Return the [X, Y] coordinate for the center point of the cell that contains the specified text.  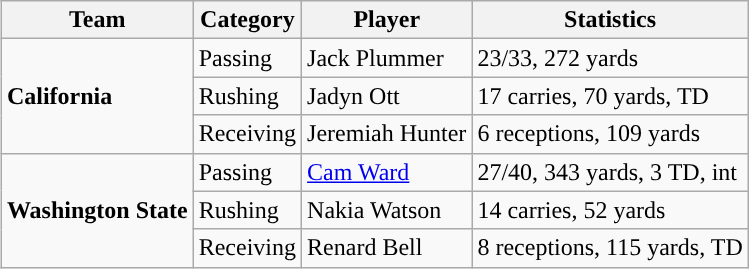
Statistics [610, 20]
Nakia Watson [387, 210]
Team [97, 20]
8 receptions, 115 yards, TD [610, 248]
Renard Bell [387, 248]
14 carries, 52 yards [610, 210]
Player [387, 20]
Cam Ward [387, 172]
6 receptions, 109 yards [610, 134]
23/33, 272 yards [610, 58]
Jadyn Ott [387, 96]
Jack Plummer [387, 58]
17 carries, 70 yards, TD [610, 96]
California [97, 96]
Jeremiah Hunter [387, 134]
Category [247, 20]
Washington State [97, 210]
27/40, 343 yards, 3 TD, int [610, 172]
